Find where the given text appears and provide that cell's center as [X, Y] coordinate. 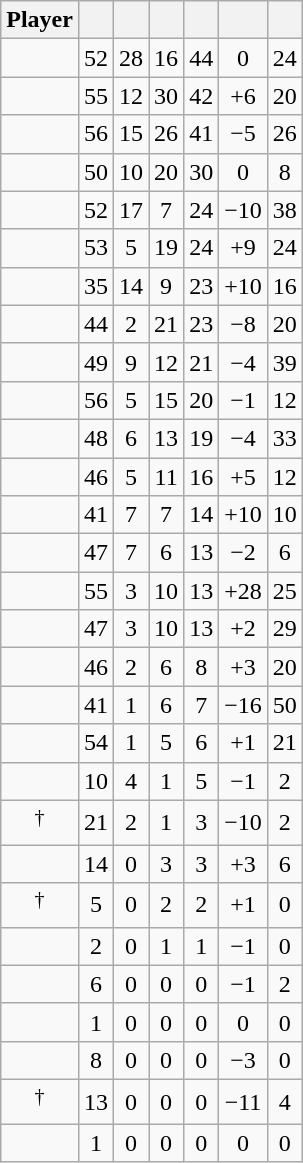
48 [96, 438]
39 [284, 362]
−8 [244, 324]
28 [132, 58]
29 [284, 629]
25 [284, 591]
+28 [244, 591]
−5 [244, 134]
42 [202, 96]
35 [96, 286]
−16 [244, 705]
54 [96, 743]
33 [284, 438]
Player [40, 20]
38 [284, 210]
49 [96, 362]
+5 [244, 477]
11 [166, 477]
−2 [244, 553]
53 [96, 248]
−3 [244, 1060]
+6 [244, 96]
+9 [244, 248]
+2 [244, 629]
−11 [244, 1102]
17 [132, 210]
